For the text-containing cell, return its midpoint in [X, Y] coordinate format. 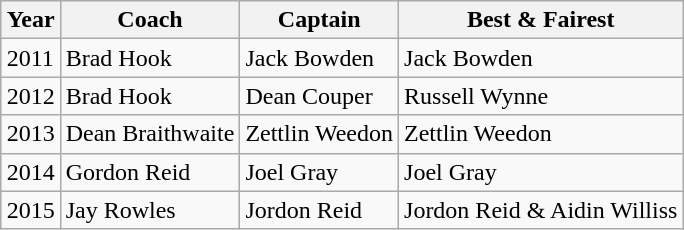
2013 [30, 134]
Gordon Reid [150, 172]
2015 [30, 210]
2014 [30, 172]
Coach [150, 20]
Dean Braithwaite [150, 134]
2011 [30, 58]
2012 [30, 96]
Russell Wynne [541, 96]
Dean Couper [320, 96]
Year [30, 20]
Captain [320, 20]
Jay Rowles [150, 210]
Jordon Reid [320, 210]
Jordon Reid & Aidin Williss [541, 210]
Best & Fairest [541, 20]
